Determine the [x, y] coordinate at the center of the cell enclosing the given text.  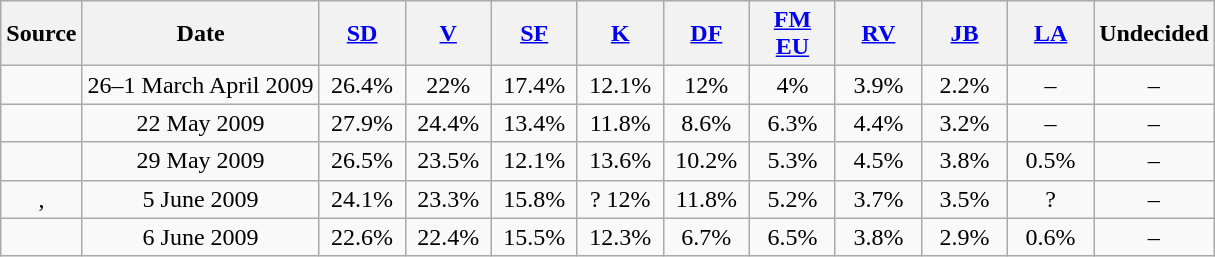
3.2% [965, 123]
6.7% [706, 237]
DF [706, 34]
K [620, 34]
6.3% [792, 123]
4% [792, 85]
3.7% [878, 199]
5.3% [792, 161]
10.2% [706, 161]
22.6% [362, 237]
24.4% [448, 123]
? [1051, 199]
SD [362, 34]
3.9% [878, 85]
3.5% [965, 199]
13.6% [620, 161]
2.2% [965, 85]
LA [1051, 34]
12.3% [620, 237]
15.5% [534, 237]
V [448, 34]
17.4% [534, 85]
SF [534, 34]
12% [706, 85]
23.5% [448, 161]
? 12% [620, 199]
Undecided [1154, 34]
8.6% [706, 123]
6.5% [792, 237]
RV [878, 34]
Source [42, 34]
5 June 2009 [200, 199]
13.4% [534, 123]
22 May 2009 [200, 123]
JB [965, 34]
0.6% [1051, 237]
6 June 2009 [200, 237]
4.5% [878, 161]
15.8% [534, 199]
Date [200, 34]
4.4% [878, 123]
26–1 March April 2009 [200, 85]
29 May 2009 [200, 161]
0.5% [1051, 161]
22.4% [448, 237]
24.1% [362, 199]
26.4% [362, 85]
23.3% [448, 199]
27.9% [362, 123]
FM EU [792, 34]
26.5% [362, 161]
22% [448, 85]
2.9% [965, 237]
5.2% [792, 199]
, [42, 199]
